Search for the cell housing the specified text and yield its (X, Y) center coordinate. 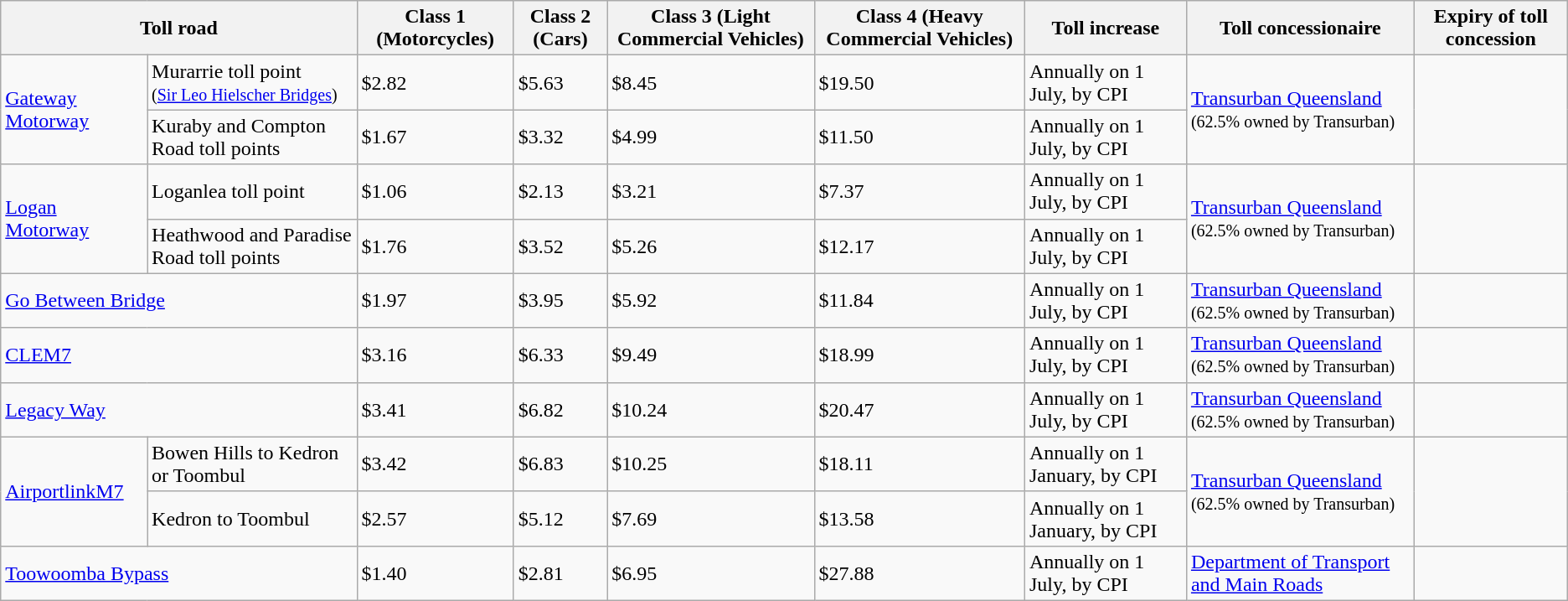
CLEM7 (179, 355)
$5.12 (560, 518)
$7.69 (710, 518)
Toll concessionaire (1300, 28)
$5.63 (560, 82)
$5.26 (710, 246)
$18.99 (920, 355)
Legacy Way (179, 409)
$8.45 (710, 82)
Bowen Hills to Kedron or Toombul (252, 464)
$1.40 (436, 573)
$1.97 (436, 300)
Class 1 (Motorcycles) (436, 28)
Class 3 (Light Commercial Vehicles) (710, 28)
$9.49 (710, 355)
Go Between Bridge (179, 300)
$2.57 (436, 518)
$12.17 (920, 246)
$3.16 (436, 355)
Gateway Motorway (74, 110)
$3.52 (560, 246)
Loganlea toll point (252, 191)
$10.25 (710, 464)
$3.21 (710, 191)
Class 4 (Heavy Commercial Vehicles) (920, 28)
$20.47 (920, 409)
Toowoomba Bypass (179, 573)
Kedron to Toombul (252, 518)
$11.50 (920, 137)
$10.24 (710, 409)
Murarrie toll point(Sir Leo Hielscher Bridges) (252, 82)
Kuraby and Compton Road toll points (252, 137)
$18.11 (920, 464)
Expiry of toll concession (1491, 28)
$3.32 (560, 137)
$7.37 (920, 191)
$2.81 (560, 573)
$13.58 (920, 518)
Logan Motorway (74, 219)
$5.92 (710, 300)
$19.50 (920, 82)
$1.67 (436, 137)
$2.82 (436, 82)
$27.88 (920, 573)
$3.41 (436, 409)
$6.33 (560, 355)
$2.13 (560, 191)
$3.42 (436, 464)
$11.84 (920, 300)
$1.06 (436, 191)
Toll increase (1106, 28)
$1.76 (436, 246)
$6.83 (560, 464)
$4.99 (710, 137)
Toll road (179, 28)
$6.95 (710, 573)
Heathwood and Paradise Road toll points (252, 246)
AirportlinkM7 (74, 491)
$3.95 (560, 300)
$6.82 (560, 409)
Class 2 (Cars) (560, 28)
Department of Transport and Main Roads (1300, 573)
